Extract the (x, y) coordinate from the center of the cell holding the provided text.  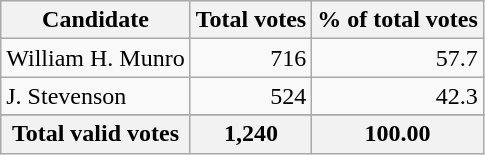
716 (251, 58)
100.00 (398, 134)
42.3 (398, 96)
William H. Munro (96, 58)
524 (251, 96)
57.7 (398, 58)
Candidate (96, 20)
% of total votes (398, 20)
Total valid votes (96, 134)
Total votes (251, 20)
J. Stevenson (96, 96)
1,240 (251, 134)
